Find where the given text appears and provide that cell's center as (x, y) coordinate. 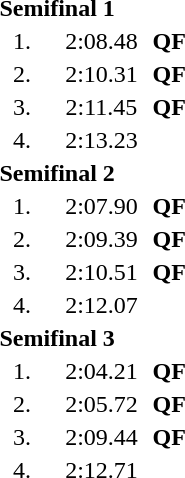
2:10.31 (102, 74)
2:10.51 (102, 272)
2:04.21 (102, 371)
2:07.90 (102, 206)
2:08.48 (102, 41)
2:05.72 (102, 404)
2:11.45 (102, 107)
2:13.23 (102, 140)
2:12.07 (102, 305)
2:09.44 (102, 437)
2:09.39 (102, 239)
